Pinpoint the cell where the given text exists, returning its [X, Y] midpoint coordinate. 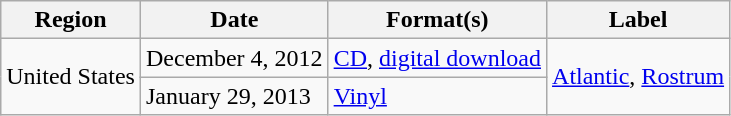
January 29, 2013 [234, 96]
Region [71, 20]
December 4, 2012 [234, 58]
CD, digital download [437, 58]
Vinyl [437, 96]
United States [71, 77]
Label [638, 20]
Format(s) [437, 20]
Date [234, 20]
Atlantic, Rostrum [638, 77]
